Return [x, y] of the center of cell containing provided text 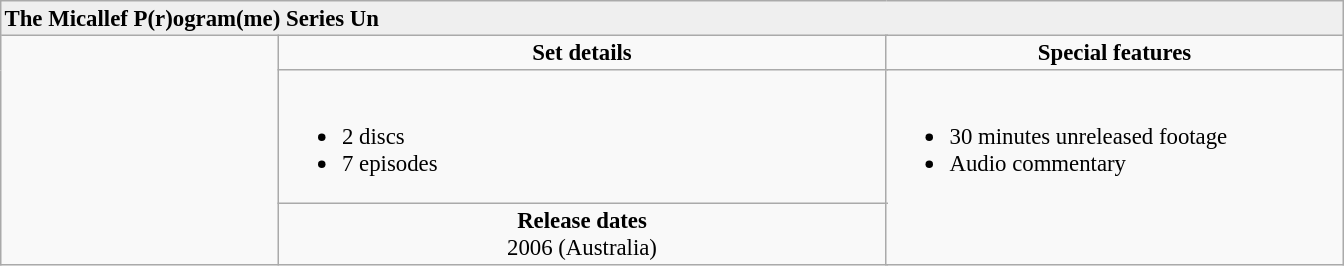
30 minutes unreleased footageAudio commentary [1115, 168]
Set details [582, 52]
The Micallef P(r)ogram(me) Series Un [672, 18]
Release dates2006 (Australia) [582, 235]
Special features [1115, 52]
2 discs7 episodes [582, 137]
